Return the (x, y) coordinate for the center point of the cell that contains the specified text.  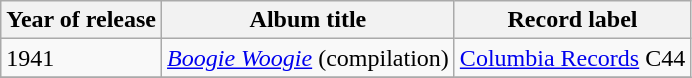
Columbia Records C44 (572, 58)
Record label (572, 20)
1941 (82, 58)
Year of release (82, 20)
Album title (308, 20)
Boogie Woogie (compilation) (308, 58)
